Locate the cell with the specified text and output its [x, y] center coordinate. 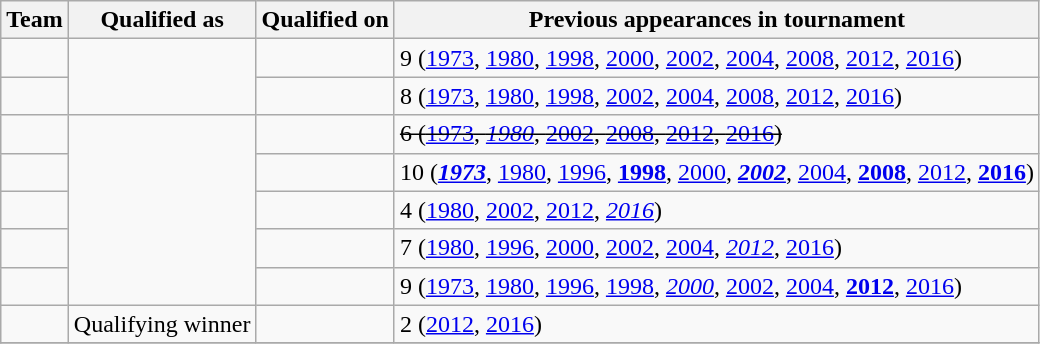
Previous appearances in tournament [716, 20]
Qualifying winner [162, 324]
Team [35, 20]
8 (1973, 1980, 1998, 2002, 2004, 2008, 2012, 2016) [716, 96]
9 (1973, 1980, 1996, 1998, 2000, 2002, 2004, 2012, 2016) [716, 286]
2 (2012, 2016) [716, 324]
10 (1973, 1980, 1996, 1998, 2000, 2002, 2004, 2008, 2012, 2016) [716, 172]
4 (1980, 2002, 2012, 2016) [716, 210]
6 (1973, 1980, 2002, 2008, 2012, 2016) [716, 134]
Qualified as [162, 20]
Qualified on [325, 20]
7 (1980, 1996, 2000, 2002, 2004, 2012, 2016) [716, 248]
9 (1973, 1980, 1998, 2000, 2002, 2004, 2008, 2012, 2016) [716, 58]
